Locate the cell with the specified text and output its (x, y) center coordinate. 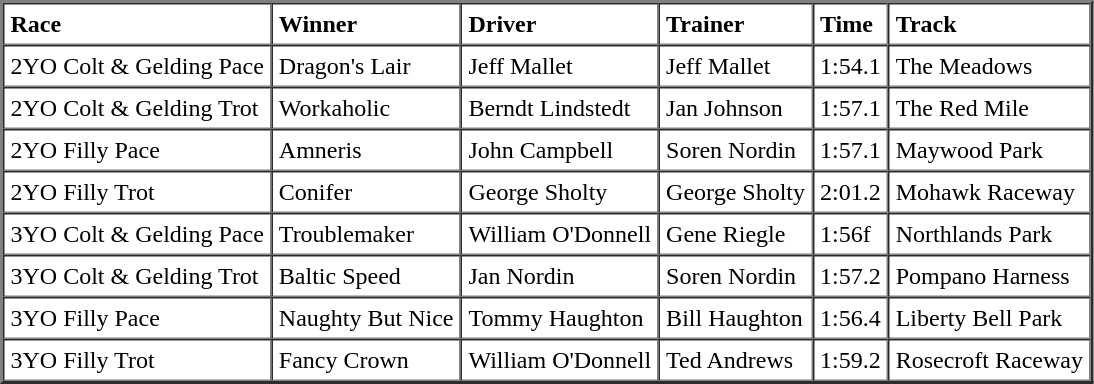
1:54.1 (851, 66)
2YO Filly Trot (137, 192)
Rosecroft Raceway (989, 360)
Northlands Park (989, 234)
John Campbell (560, 150)
Pompano Harness (989, 276)
Fancy Crown (366, 360)
Track (989, 24)
Amneris (366, 150)
Bill Haughton (736, 318)
2YO Filly Pace (137, 150)
2YO Colt & Gelding Pace (137, 66)
Trainer (736, 24)
Tommy Haughton (560, 318)
Dragon's Lair (366, 66)
1:59.2 (851, 360)
2YO Colt & Gelding Trot (137, 108)
1:56f (851, 234)
Workaholic (366, 108)
Berndt Lindstedt (560, 108)
The Meadows (989, 66)
Mohawk Raceway (989, 192)
Jan Nordin (560, 276)
3YO Filly Trot (137, 360)
Jan Johnson (736, 108)
Driver (560, 24)
Baltic Speed (366, 276)
Gene Riegle (736, 234)
Liberty Bell Park (989, 318)
3YO Filly Pace (137, 318)
Troublemaker (366, 234)
The Red Mile (989, 108)
Conifer (366, 192)
Naughty But Nice (366, 318)
1:57.2 (851, 276)
1:56.4 (851, 318)
Time (851, 24)
Race (137, 24)
3YO Colt & Gelding Pace (137, 234)
Ted Andrews (736, 360)
2:01.2 (851, 192)
Maywood Park (989, 150)
3YO Colt & Gelding Trot (137, 276)
Winner (366, 24)
